Return [X, Y] of the center of cell containing provided text 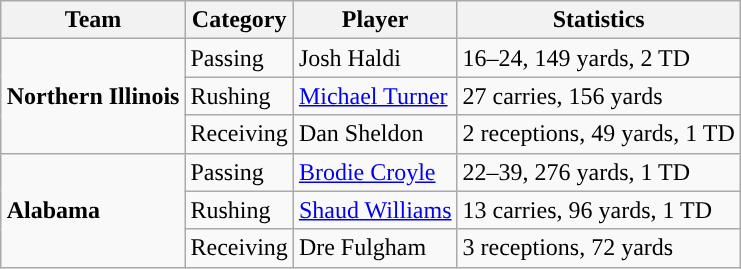
Michael Turner [375, 96]
Brodie Croyle [375, 172]
2 receptions, 49 yards, 1 TD [598, 134]
Shaud Williams [375, 210]
Josh Haldi [375, 58]
13 carries, 96 yards, 1 TD [598, 210]
Northern Illinois [93, 96]
Statistics [598, 20]
Team [93, 20]
22–39, 276 yards, 1 TD [598, 172]
Dre Fulgham [375, 248]
3 receptions, 72 yards [598, 248]
Category [239, 20]
Player [375, 20]
Alabama [93, 210]
Dan Sheldon [375, 134]
16–24, 149 yards, 2 TD [598, 58]
27 carries, 156 yards [598, 96]
